Find where the given text appears and provide that cell's center as (x, y) coordinate. 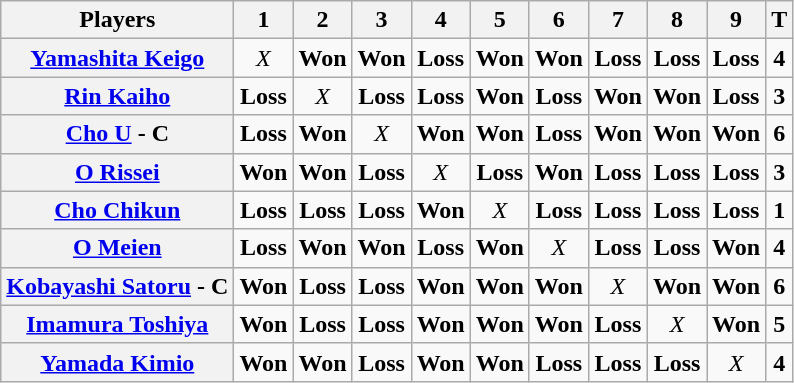
Imamura Toshiya (118, 324)
Kobayashi Satoru - C (118, 286)
8 (676, 20)
2 (322, 20)
O Rissei (118, 172)
Rin Kaiho (118, 96)
O Meien (118, 248)
Players (118, 20)
Cho Chikun (118, 210)
Yamashita Keigo (118, 58)
T (780, 20)
Yamada Kimio (118, 362)
Cho U - C (118, 134)
7 (618, 20)
9 (736, 20)
